Determine the [x, y] coordinate at the center of the cell enclosing the given text.  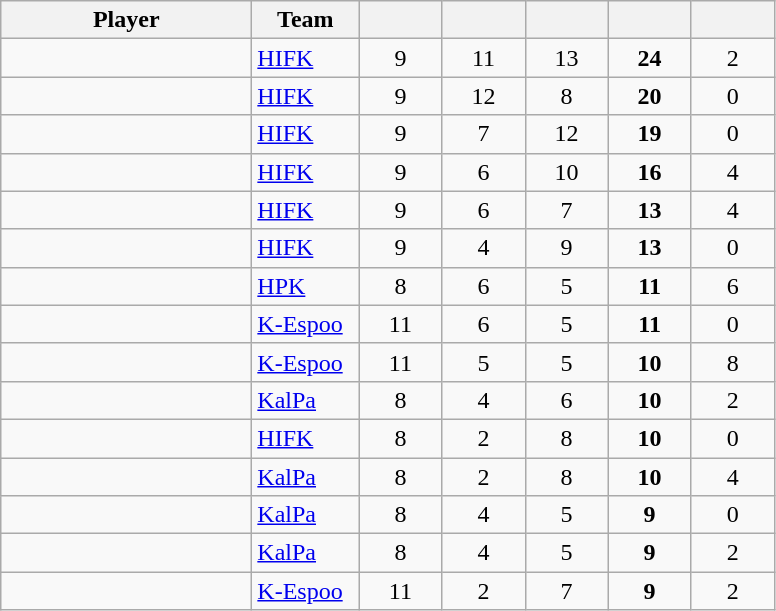
Team [306, 20]
19 [650, 134]
Player [126, 20]
24 [650, 58]
16 [650, 172]
HPK [306, 286]
20 [650, 96]
